Scan for the cell matching the given text and deliver its [X, Y] coordinate at center. 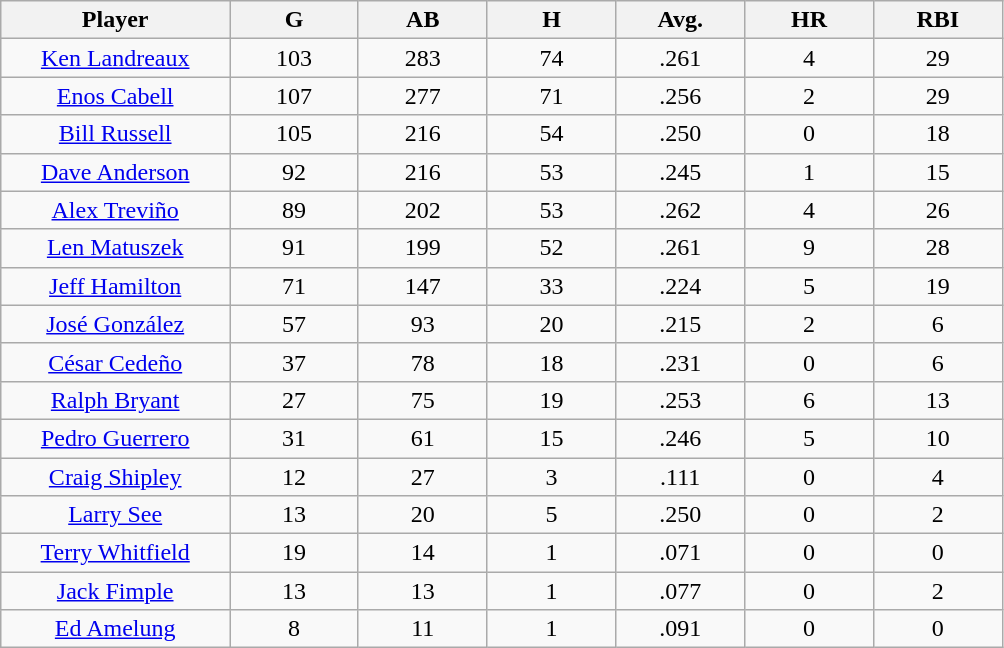
277 [422, 96]
283 [422, 58]
33 [552, 286]
74 [552, 58]
105 [294, 134]
9 [810, 248]
12 [294, 477]
26 [938, 210]
Terry Whitfield [116, 553]
.256 [680, 96]
Dave Anderson [116, 172]
202 [422, 210]
92 [294, 172]
28 [938, 248]
Ken Landreaux [116, 58]
H [552, 20]
.262 [680, 210]
107 [294, 96]
G [294, 20]
.111 [680, 477]
37 [294, 362]
.224 [680, 286]
Enos Cabell [116, 96]
91 [294, 248]
.077 [680, 591]
Pedro Guerrero [116, 438]
78 [422, 362]
75 [422, 400]
103 [294, 58]
11 [422, 629]
89 [294, 210]
54 [552, 134]
.215 [680, 324]
199 [422, 248]
.231 [680, 362]
Ralph Bryant [116, 400]
10 [938, 438]
Jack Fimple [116, 591]
Bill Russell [116, 134]
Ed Amelung [116, 629]
Avg. [680, 20]
.253 [680, 400]
147 [422, 286]
RBI [938, 20]
.246 [680, 438]
52 [552, 248]
Jeff Hamilton [116, 286]
61 [422, 438]
José González [116, 324]
.245 [680, 172]
93 [422, 324]
HR [810, 20]
.091 [680, 629]
3 [552, 477]
César Cedeño [116, 362]
14 [422, 553]
Player [116, 20]
Alex Treviño [116, 210]
.071 [680, 553]
31 [294, 438]
AB [422, 20]
Larry See [116, 515]
Craig Shipley [116, 477]
57 [294, 324]
8 [294, 629]
Len Matuszek [116, 248]
